For the text-containing cell, return its midpoint in (X, Y) coordinate format. 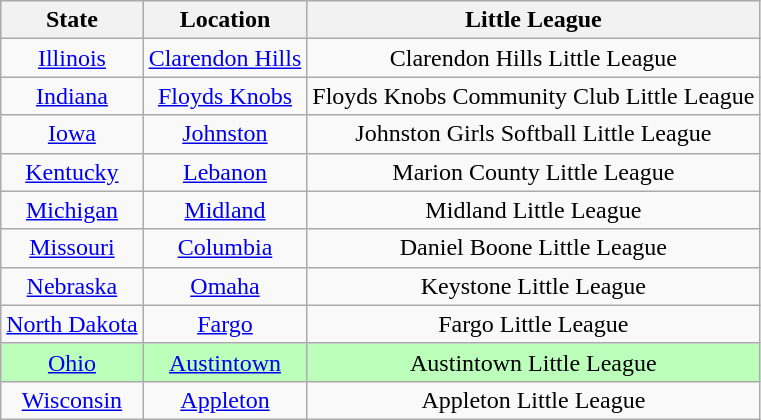
Clarendon Hills (225, 58)
Austintown (225, 362)
Johnston (225, 134)
Kentucky (72, 172)
Midland (225, 210)
Iowa (72, 134)
Appleton Little League (534, 400)
Marion County Little League (534, 172)
Lebanon (225, 172)
Omaha (225, 286)
Johnston Girls Softball Little League (534, 134)
Clarendon Hills Little League (534, 58)
Indiana (72, 96)
Illinois (72, 58)
Wisconsin (72, 400)
Midland Little League (534, 210)
Location (225, 20)
Little League (534, 20)
Austintown Little League (534, 362)
Daniel Boone Little League (534, 248)
Ohio (72, 362)
Nebraska (72, 286)
Fargo (225, 324)
Keystone Little League (534, 286)
Missouri (72, 248)
State (72, 20)
Floyds Knobs Community Club Little League (534, 96)
Appleton (225, 400)
Floyds Knobs (225, 96)
Fargo Little League (534, 324)
Columbia (225, 248)
North Dakota (72, 324)
Michigan (72, 210)
